Find where the given text appears and provide that cell's center as (x, y) coordinate. 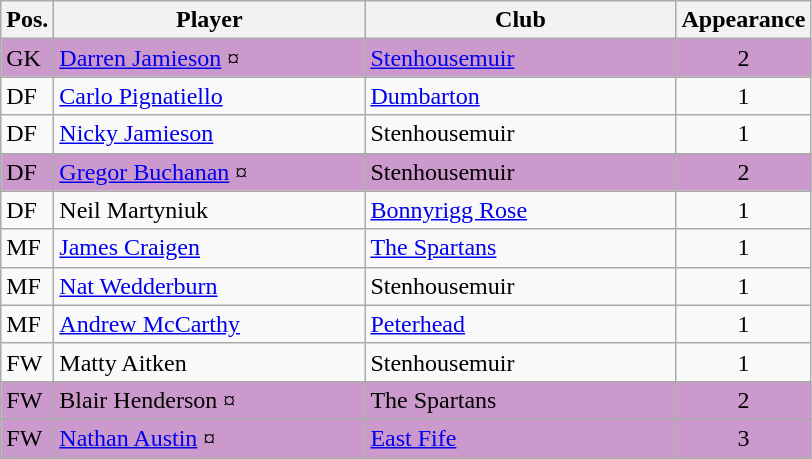
Bonnyrigg Rose (520, 210)
Player (210, 20)
Nicky Jamieson (210, 134)
Club (520, 20)
Andrew McCarthy (210, 324)
Appearance (744, 20)
Blair Henderson ¤ (210, 400)
Darren Jamieson ¤ (210, 58)
Nat Wedderburn (210, 286)
Nathan Austin ¤ (210, 438)
GK (28, 58)
Pos. (28, 20)
Carlo Pignatiello (210, 96)
3 (744, 438)
Dumbarton (520, 96)
Gregor Buchanan ¤ (210, 172)
Matty Aitken (210, 362)
James Craigen (210, 248)
Peterhead (520, 324)
Neil Martyniuk (210, 210)
East Fife (520, 438)
